Provide the [x, y] coordinate of the cell's center where the given text is located.  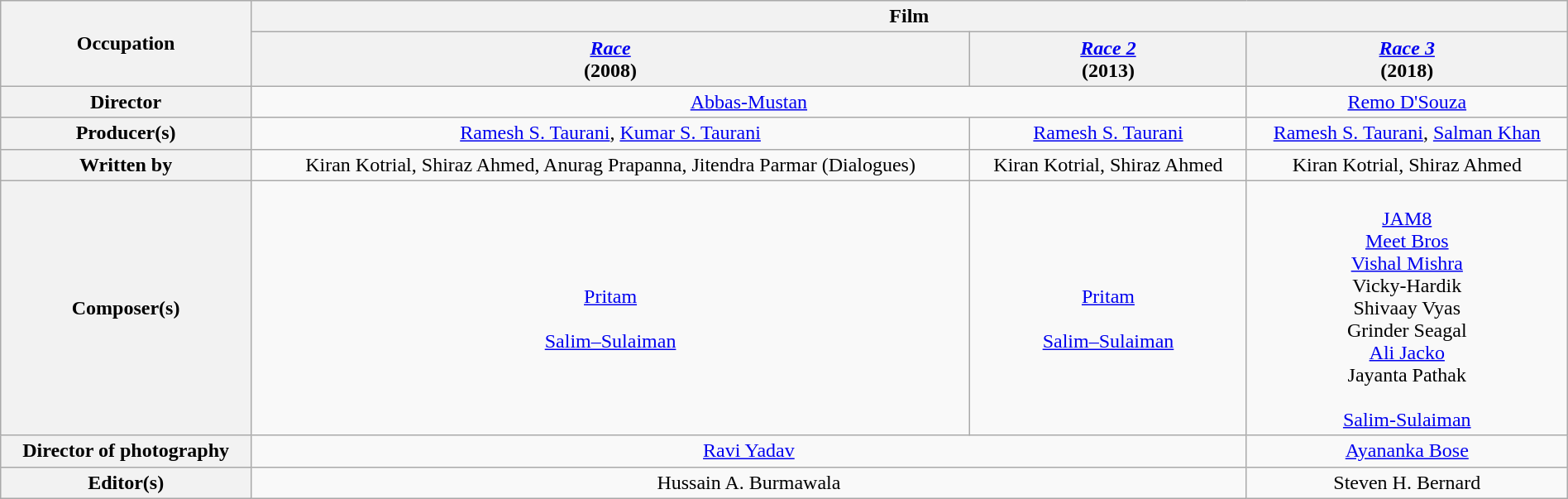
Pritam Salim–Sulaiman [610, 308]
Director [126, 102]
Editor(s) [126, 482]
Abbas-Mustan [748, 102]
Ramesh S. Taurani, Kumar S. Taurani [610, 133]
Ramesh S. Taurani, Salman Khan [1407, 133]
Ravi Yadav [748, 451]
Ramesh S. Taurani [1108, 133]
Remo D'Souza [1407, 102]
Occupation [126, 43]
Steven H. Bernard [1407, 482]
Producer(s) [126, 133]
PritamSalim–Sulaiman [1108, 308]
Race 3 (2018) [1407, 60]
Film [909, 17]
Director of photography [126, 451]
Written by [126, 165]
Race 2 (2013) [1108, 60]
JAM8Meet BrosVishal MishraVicky-HardikShivaay VyasGrinder SeagalAli JackoJayanta PathakSalim-Sulaiman [1407, 308]
Composer(s) [126, 308]
Race (2008) [610, 60]
Ayananka Bose [1407, 451]
Kiran Kotrial, Shiraz Ahmed, Anurag Prapanna, Jitendra Parmar (Dialogues) [610, 165]
Hussain A. Burmawala [748, 482]
